Output the (x, y) coordinate of the center of the cell containing the given text.  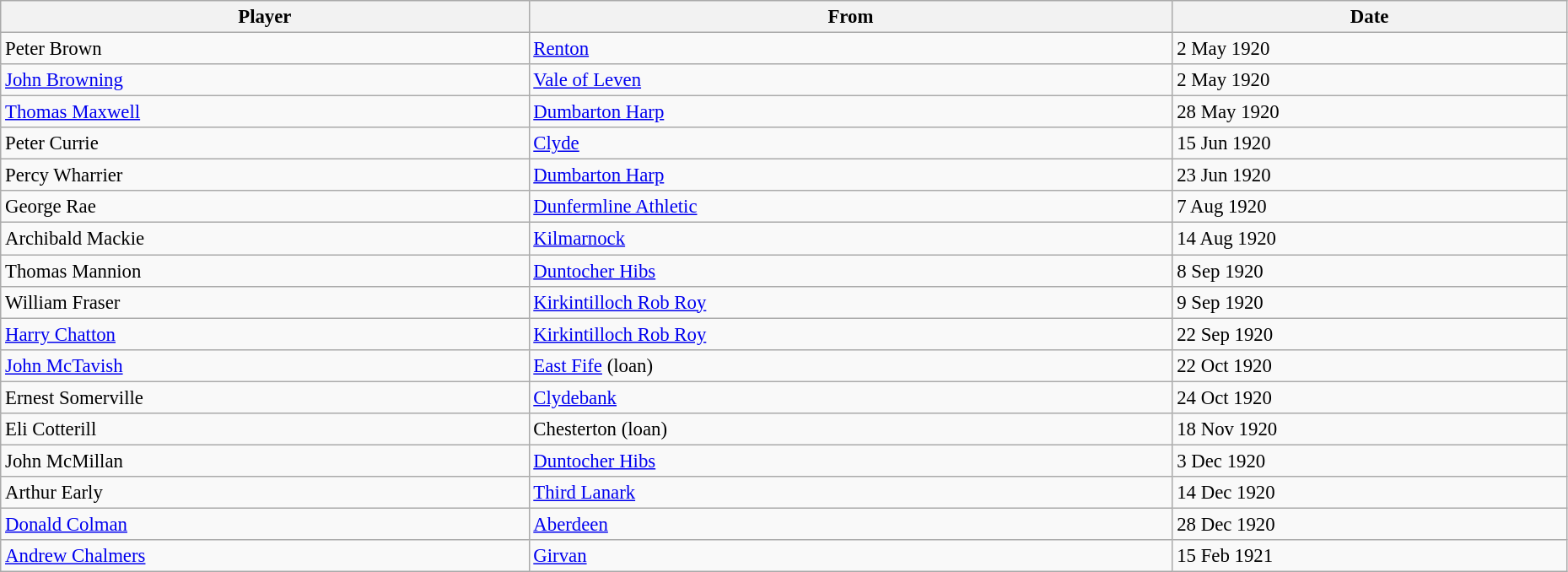
East Fife (loan) (850, 365)
Date (1370, 17)
7 Aug 1920 (1370, 207)
8 Sep 1920 (1370, 271)
9 Sep 1920 (1370, 302)
John Browning (265, 80)
Andrew Chalmers (265, 556)
Clydebank (850, 397)
Aberdeen (850, 524)
15 Jun 1920 (1370, 143)
Chesterton (loan) (850, 429)
John McTavish (265, 365)
22 Oct 1920 (1370, 365)
14 Aug 1920 (1370, 239)
28 Dec 1920 (1370, 524)
Thomas Maxwell (265, 112)
From (850, 17)
15 Feb 1921 (1370, 556)
Third Lanark (850, 493)
Thomas Mannion (265, 271)
Renton (850, 49)
Harry Chatton (265, 334)
Percy Wharrier (265, 175)
3 Dec 1920 (1370, 461)
Ernest Somerville (265, 397)
Vale of Leven (850, 80)
Eli Cotterill (265, 429)
23 Jun 1920 (1370, 175)
Donald Colman (265, 524)
John McMillan (265, 461)
14 Dec 1920 (1370, 493)
Arthur Early (265, 493)
Peter Brown (265, 49)
Dunfermline Athletic (850, 207)
Archibald Mackie (265, 239)
28 May 1920 (1370, 112)
William Fraser (265, 302)
Peter Currie (265, 143)
Player (265, 17)
Clyde (850, 143)
22 Sep 1920 (1370, 334)
George Rae (265, 207)
Girvan (850, 556)
24 Oct 1920 (1370, 397)
18 Nov 1920 (1370, 429)
Kilmarnock (850, 239)
